Extract the (X, Y) coordinate from the center of the cell holding the provided text.  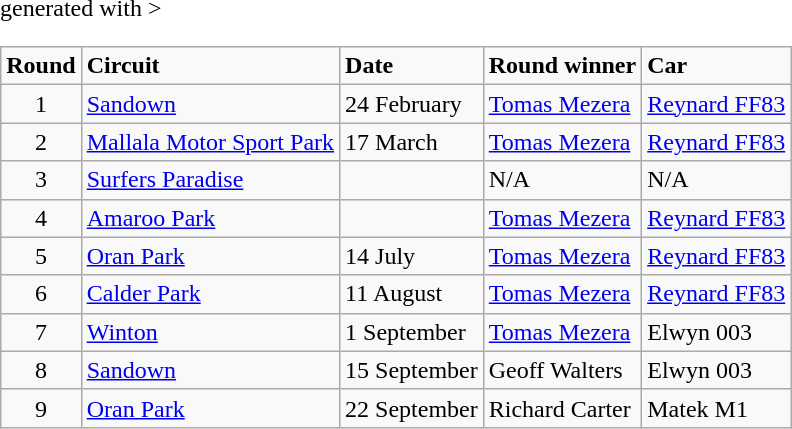
5 (41, 256)
Surfers Paradise (210, 180)
15 September (412, 370)
7 (41, 332)
11 August (412, 294)
14 July (412, 256)
Round (41, 66)
Richard Carter (562, 408)
4 (41, 218)
Amaroo Park (210, 218)
Circuit (210, 66)
17 March (412, 142)
Geoff Walters (562, 370)
22 September (412, 408)
Round winner (562, 66)
Car (716, 66)
Matek M1 (716, 408)
1 September (412, 332)
3 (41, 180)
1 (41, 104)
9 (41, 408)
8 (41, 370)
Calder Park (210, 294)
6 (41, 294)
Date (412, 66)
Winton (210, 332)
2 (41, 142)
Mallala Motor Sport Park (210, 142)
24 February (412, 104)
